Return [X, Y] of the center of cell containing provided text 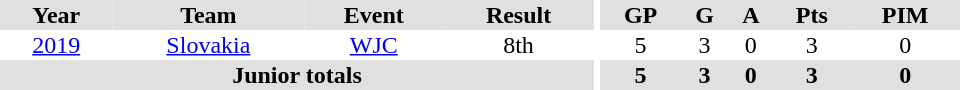
Result [518, 15]
2019 [56, 45]
Pts [812, 15]
Slovakia [208, 45]
GP [641, 15]
8th [518, 45]
Year [56, 15]
Event [374, 15]
PIM [905, 15]
WJC [374, 45]
Junior totals [297, 75]
A [750, 15]
Team [208, 15]
G [705, 15]
